Return the [x, y] coordinate for the center point of the cell that contains the specified text.  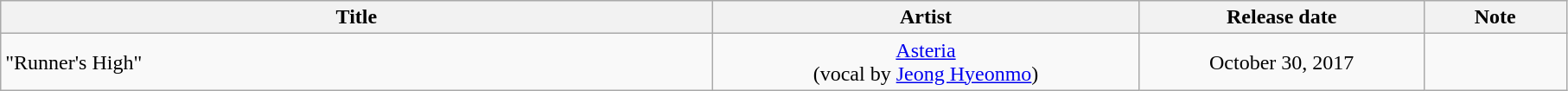
Note [1495, 17]
Release date [1281, 17]
Title [356, 17]
Asteria(vocal by Jeong Hyeonmo) [926, 62]
Artist [926, 17]
"Runner's High" [356, 62]
October 30, 2017 [1281, 62]
